Pinpoint the cell where the given text exists, returning its [X, Y] midpoint coordinate. 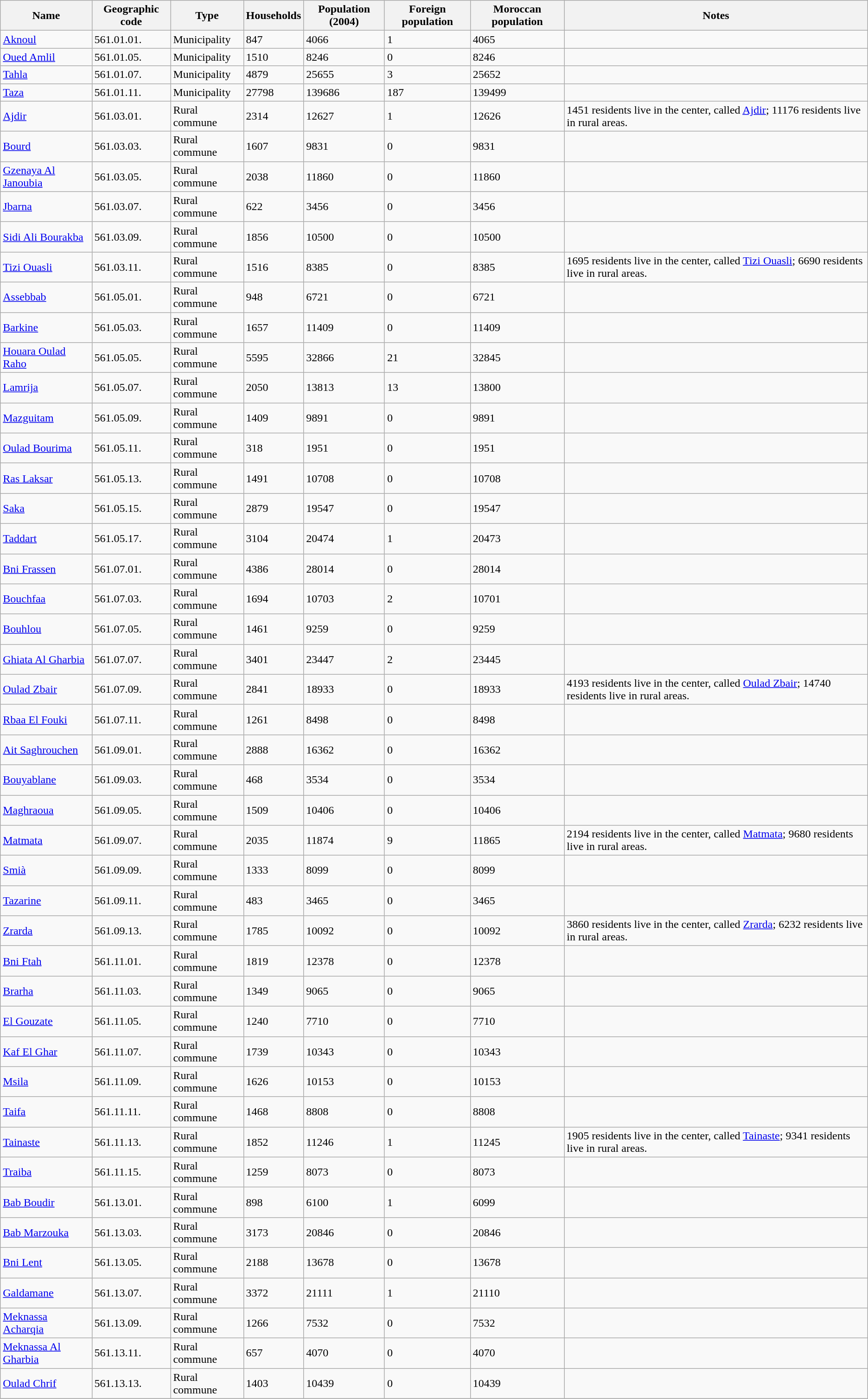
Oulad Bourima [46, 448]
Taifa [46, 1112]
561.11.05. [131, 1021]
1607 [274, 147]
3 [428, 75]
Meknassa Acharqia [46, 1323]
561.09.03. [131, 780]
Tizi Ouasli [46, 267]
561.09.11. [131, 901]
Bouchfaa [46, 599]
Households [274, 16]
Zrarda [46, 931]
561.05.11. [131, 448]
561.07.11. [131, 720]
20474 [344, 539]
Msila [46, 1081]
Bouhlou [46, 629]
11246 [344, 1142]
561.11.07. [131, 1052]
1261 [274, 720]
561.05.07. [131, 388]
Oulad Chrif [46, 1384]
468 [274, 780]
1240 [274, 1021]
561.13.09. [131, 1323]
Tahla [46, 75]
4065 [517, 39]
2888 [274, 749]
Bni Ftah [46, 961]
Bni Frassen [46, 569]
561.07.09. [131, 689]
10703 [344, 599]
Smià [46, 871]
21111 [344, 1293]
1509 [274, 810]
561.03.07. [131, 207]
Rbaa El Fouki [46, 720]
9 [428, 840]
561.07.05. [131, 629]
11245 [517, 1142]
561.01.11. [131, 92]
1785 [274, 931]
21 [428, 358]
11874 [344, 840]
3860 residents live in the center, called Zrarda; 6232 residents live in rural areas. [716, 931]
Oulad Zbair [46, 689]
561.09.07. [131, 840]
561.13.13. [131, 1384]
561.11.01. [131, 961]
Moroccan population [517, 16]
4386 [274, 569]
Ghiata Al Gharbia [46, 659]
561.13.01. [131, 1202]
657 [274, 1353]
561.05.01. [131, 297]
Bourd [46, 147]
561.13.07. [131, 1293]
561.01.01. [131, 39]
561.07.03. [131, 599]
12627 [344, 116]
Barkine [46, 327]
561.09.05. [131, 810]
1510 [274, 57]
561.13.05. [131, 1262]
1739 [274, 1052]
2841 [274, 689]
561.05.15. [131, 508]
23445 [517, 659]
847 [274, 39]
10701 [517, 599]
6100 [344, 1202]
Assebbab [46, 297]
1819 [274, 961]
13800 [517, 388]
4066 [344, 39]
Population (2004) [344, 16]
561.05.05. [131, 358]
12626 [517, 116]
622 [274, 207]
El Gouzate [46, 1021]
Brarha [46, 991]
1852 [274, 1142]
Mazguitam [46, 418]
Maghraoua [46, 810]
1695 residents live in the center, called Tizi Ouasli; 6690 residents live in rural areas. [716, 267]
Galdamane [46, 1293]
483 [274, 901]
561.05.13. [131, 479]
Foreign population [428, 16]
3372 [274, 1293]
561.01.05. [131, 57]
20473 [517, 539]
Aknoul [46, 39]
2314 [274, 116]
1333 [274, 871]
27798 [274, 92]
1694 [274, 599]
561.11.03. [131, 991]
561.05.03. [131, 327]
561.11.13. [131, 1142]
948 [274, 297]
3173 [274, 1233]
13813 [344, 388]
Traiba [46, 1172]
561.09.01. [131, 749]
Bab Marzouka [46, 1233]
Ait Saghrouchen [46, 749]
Gzenaya Al Janoubia [46, 176]
21110 [517, 1293]
318 [274, 448]
4193 residents live in the center, called Oulad Zbair; 14740 residents live in rural areas. [716, 689]
3104 [274, 539]
1349 [274, 991]
1516 [274, 267]
Geographic code [131, 16]
1461 [274, 629]
1266 [274, 1323]
Kaf El Ghar [46, 1052]
1451 residents live in the center, called Ajdir; 11176 residents live in rural areas. [716, 116]
Name [46, 16]
Houara Oulad Raho [46, 358]
1403 [274, 1384]
2194 residents live in the center, called Matmata; 9680 residents live in rural areas. [716, 840]
Bouyablane [46, 780]
561.03.09. [131, 236]
1259 [274, 1172]
Sidi Ali Bourakba [46, 236]
Oued Amlil [46, 57]
2188 [274, 1262]
Taddart [46, 539]
2038 [274, 176]
Bab Boudir [46, 1202]
187 [428, 92]
1626 [274, 1081]
2035 [274, 840]
Type [207, 16]
139499 [517, 92]
561.13.11. [131, 1353]
561.03.05. [131, 176]
Matmata [46, 840]
561.03.03. [131, 147]
561.11.15. [131, 1172]
561.09.09. [131, 871]
Tazarine [46, 901]
561.05.09. [131, 418]
23447 [344, 659]
561.07.01. [131, 569]
1657 [274, 327]
11865 [517, 840]
1491 [274, 479]
2879 [274, 508]
3401 [274, 659]
Ajdir [46, 116]
1409 [274, 418]
561.03.01. [131, 116]
561.05.17. [131, 539]
Ras Laksar [46, 479]
561.11.11. [131, 1112]
561.01.07. [131, 75]
2050 [274, 388]
Notes [716, 16]
32866 [344, 358]
898 [274, 1202]
561.11.09. [131, 1081]
4879 [274, 75]
Bni Lent [46, 1262]
Jbarna [46, 207]
139686 [344, 92]
Lamrija [46, 388]
1905 residents live in the center, called Tainaste; 9341 residents live in rural areas. [716, 1142]
Taza [46, 92]
1468 [274, 1112]
Tainaste [46, 1142]
561.03.11. [131, 267]
25652 [517, 75]
561.09.13. [131, 931]
5595 [274, 358]
1856 [274, 236]
561.07.07. [131, 659]
Saka [46, 508]
25655 [344, 75]
Meknassa Al Gharbia [46, 1353]
32845 [517, 358]
561.13.03. [131, 1233]
13 [428, 388]
6099 [517, 1202]
